Capture the cell that displays the provided text and extract its (X, Y) central coordinate. 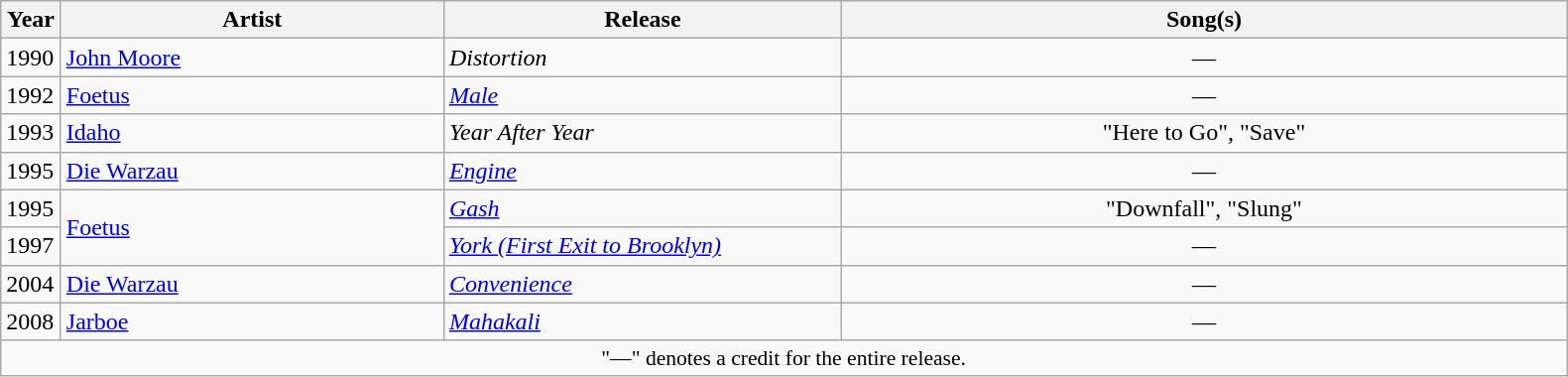
Idaho (252, 133)
Convenience (643, 284)
Engine (643, 171)
Year (32, 20)
Male (643, 95)
Mahakali (643, 321)
Distortion (643, 58)
1990 (32, 58)
York (First Exit to Brooklyn) (643, 246)
1993 (32, 133)
2004 (32, 284)
"—" denotes a credit for the entire release. (784, 358)
Gash (643, 208)
Release (643, 20)
Artist (252, 20)
2008 (32, 321)
"Here to Go", "Save" (1204, 133)
1997 (32, 246)
John Moore (252, 58)
Year After Year (643, 133)
Song(s) (1204, 20)
1992 (32, 95)
Jarboe (252, 321)
"Downfall", "Slung" (1204, 208)
